Identify which cell holds the provided text, then report its [x, y] central coordinate. 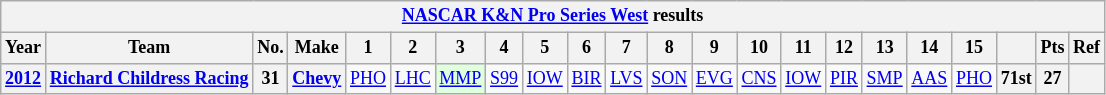
71st [1016, 78]
NASCAR K&N Pro Series West results [553, 16]
12 [844, 48]
BIR [586, 78]
13 [884, 48]
Year [24, 48]
PIR [844, 78]
7 [626, 48]
No. [270, 48]
SMP [884, 78]
AAS [930, 78]
5 [544, 48]
3 [460, 48]
2 [412, 48]
Richard Childress Racing [148, 78]
1 [368, 48]
4 [504, 48]
SON [670, 78]
10 [759, 48]
2012 [24, 78]
31 [270, 78]
EVG [715, 78]
Ref [1087, 48]
8 [670, 48]
11 [804, 48]
Pts [1052, 48]
6 [586, 48]
9 [715, 48]
LVS [626, 78]
27 [1052, 78]
Team [148, 48]
Make [317, 48]
14 [930, 48]
S99 [504, 78]
Chevy [317, 78]
MMP [460, 78]
LHC [412, 78]
15 [974, 48]
CNS [759, 78]
